Output the (X, Y) coordinate of the center of the cell containing the given text.  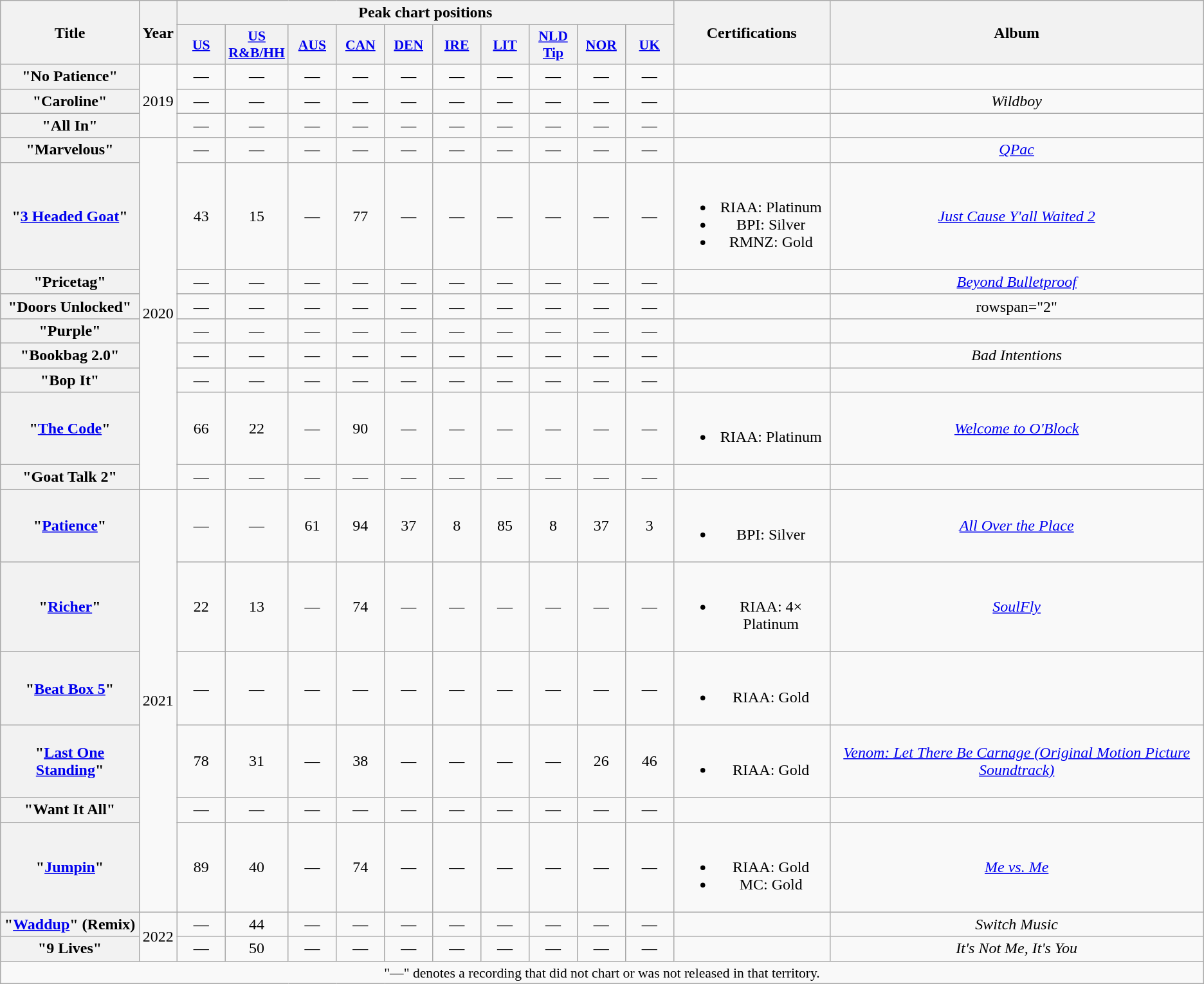
Switch Music (1016, 924)
"3 Headed Goat" (70, 216)
2022 (158, 936)
78 (201, 761)
13 (257, 607)
Title (70, 32)
"Richer" (70, 607)
"Patience" (70, 526)
"Last One Standing" (70, 761)
IRE (457, 45)
Just Cause Y'all Waited 2 (1016, 216)
RIAA: GoldMC: Gold (751, 867)
CAN (360, 45)
38 (360, 761)
77 (360, 216)
All Over the Place (1016, 526)
43 (201, 216)
"Bookbag 2.0" (70, 355)
"—" denotes a recording that did not chart or was not released in that territory. (602, 972)
Peak chart positions (425, 13)
"The Code" (70, 428)
Beyond Bulletproof (1016, 282)
44 (257, 924)
40 (257, 867)
Bad Intentions (1016, 355)
"All In" (70, 125)
"No Patience" (70, 77)
31 (257, 761)
"Purple" (70, 331)
Year (158, 32)
"Beat Box 5" (70, 688)
85 (506, 526)
SoulFly (1016, 607)
"Caroline" (70, 101)
"Marvelous" (70, 150)
2020 (158, 314)
RIAA: PlatinumBPI: SilverRMNZ: Gold (751, 216)
26 (601, 761)
UK (650, 45)
"Pricetag" (70, 282)
15 (257, 216)
NOR (601, 45)
Welcome to O'Block (1016, 428)
"9 Lives" (70, 949)
46 (650, 761)
61 (313, 526)
3 (650, 526)
Wildboy (1016, 101)
LIT (506, 45)
66 (201, 428)
"Goat Talk 2" (70, 477)
BPI: Silver (751, 526)
50 (257, 949)
"Waddup" (Remix) (70, 924)
Certifications (751, 32)
DEN (409, 45)
"Bop It" (70, 380)
"Doors Unlocked" (70, 306)
2021 (158, 701)
Album (1016, 32)
"Want It All" (70, 810)
"Jumpin" (70, 867)
94 (360, 526)
2019 (158, 101)
rowspan="2" (1016, 306)
It's Not Me, It's You (1016, 949)
RIAA: Platinum (751, 428)
US (201, 45)
USR&B/HH (257, 45)
89 (201, 867)
AUS (313, 45)
QPac (1016, 150)
Venom: Let There Be Carnage (Original Motion Picture Soundtrack) (1016, 761)
RIAA: 4× Platinum (751, 607)
NLDTip (553, 45)
Me vs. Me (1016, 867)
90 (360, 428)
